Find where the given text appears and provide that cell's center as [x, y] coordinate. 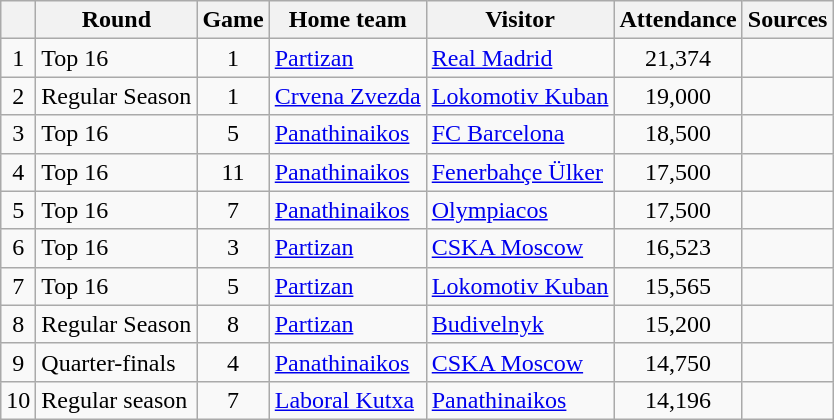
Regular season [116, 400]
Game [233, 20]
Visitor [520, 20]
18,500 [678, 134]
9 [18, 362]
Sources [788, 20]
14,196 [678, 400]
10 [18, 400]
Home team [348, 20]
15,565 [678, 286]
16,523 [678, 248]
6 [18, 248]
14,750 [678, 362]
21,374 [678, 58]
Crvena Zvezda [348, 96]
Attendance [678, 20]
Olympiacos [520, 210]
Round [116, 20]
15,200 [678, 324]
Real Madrid [520, 58]
Quarter-finals [116, 362]
Budivelnyk [520, 324]
11 [233, 172]
2 [18, 96]
Fenerbahçe Ülker [520, 172]
19,000 [678, 96]
Laboral Kutxa [348, 400]
FC Barcelona [520, 134]
